From the cell containing the given text, extract its center point as [x, y] coordinate. 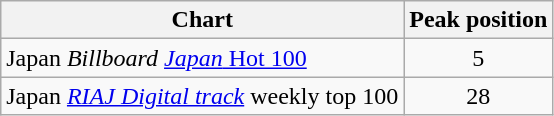
Chart [202, 20]
5 [478, 58]
Japan RIAJ Digital track weekly top 100 [202, 96]
28 [478, 96]
Peak position [478, 20]
Japan Billboard Japan Hot 100 [202, 58]
